Capture the cell that displays the provided text and extract its [X, Y] central coordinate. 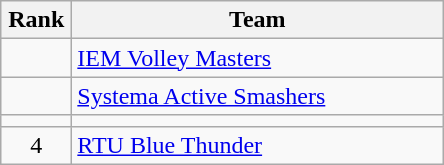
Team [258, 20]
IEM Volley Masters [258, 58]
4 [36, 145]
RTU Blue Thunder [258, 145]
Systema Active Smashers [258, 96]
Rank [36, 20]
